Detect which cell encompasses the target text, then output its (x, y) center coordinate. 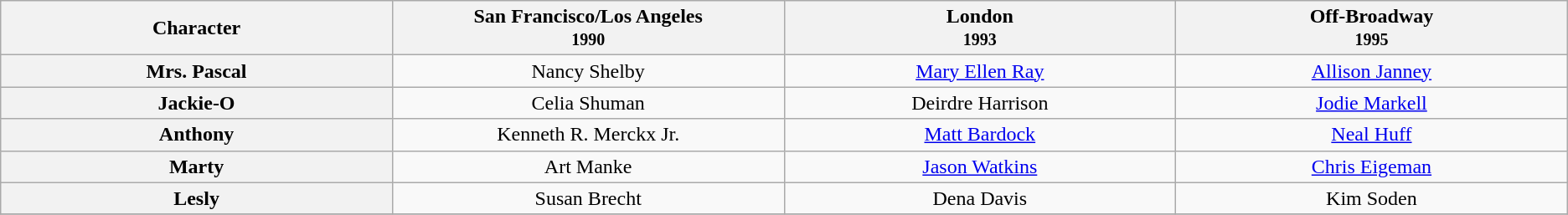
Anthony (197, 135)
Character (197, 28)
Jason Watkins (980, 166)
Lesly (197, 198)
Allison Janney (1372, 71)
Nancy Shelby (588, 71)
Off-Broadway 1995 (1372, 28)
Mary Ellen Ray (980, 71)
Neal Huff (1372, 135)
Jackie-O (197, 103)
London 1993 (980, 28)
Kim Soden (1372, 198)
Art Manke (588, 166)
Celia Shuman (588, 103)
Marty (197, 166)
Susan Brecht (588, 198)
Matt Bardock (980, 135)
Chris Eigeman (1372, 166)
San Francisco/Los Angeles 1990 (588, 28)
Deirdre Harrison (980, 103)
Mrs. Pascal (197, 71)
Dena Davis (980, 198)
Jodie Markell (1372, 103)
Kenneth R. Merckx Jr. (588, 135)
